Find where the given text appears and provide that cell's center as (X, Y) coordinate. 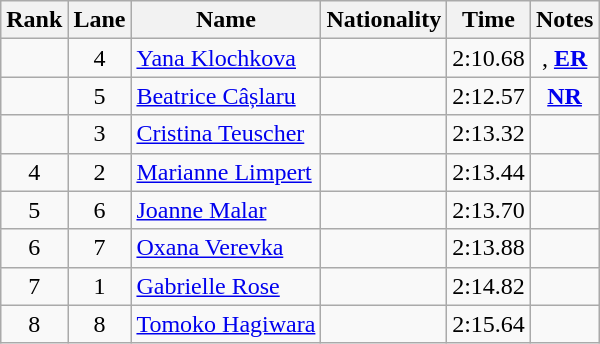
Rank (34, 20)
Nationality (384, 20)
1 (100, 286)
Cristina Teuscher (226, 134)
Yana Klochkova (226, 58)
2:12.57 (489, 96)
2:14.82 (489, 286)
2:15.64 (489, 324)
2:13.32 (489, 134)
, ER (564, 58)
Time (489, 20)
3 (100, 134)
Gabrielle Rose (226, 286)
Tomoko Hagiwara (226, 324)
2:13.70 (489, 210)
2:10.68 (489, 58)
NR (564, 96)
Joanne Malar (226, 210)
Oxana Verevka (226, 248)
Notes (564, 20)
2 (100, 172)
Lane (100, 20)
Beatrice Câșlaru (226, 96)
Name (226, 20)
Marianne Limpert (226, 172)
2:13.44 (489, 172)
2:13.88 (489, 248)
